Determine the [x, y] coordinate at the center of the cell enclosing the given text.  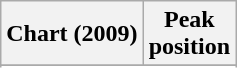
Peakposition [189, 34]
Chart (2009) [72, 34]
